Identify which cell holds the provided text, then report its [X, Y] central coordinate. 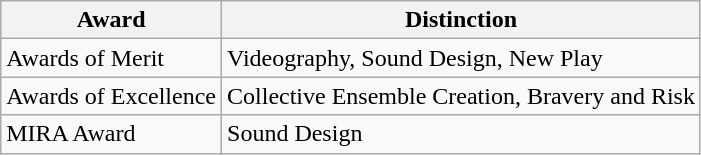
Awards of Merit [112, 58]
MIRA Award [112, 134]
Distinction [462, 20]
Award [112, 20]
Videography, Sound Design, New Play [462, 58]
Sound Design [462, 134]
Awards of Excellence [112, 96]
Collective Ensemble Creation, Bravery and Risk [462, 96]
